Locate the cell with the specified text and output its (x, y) center coordinate. 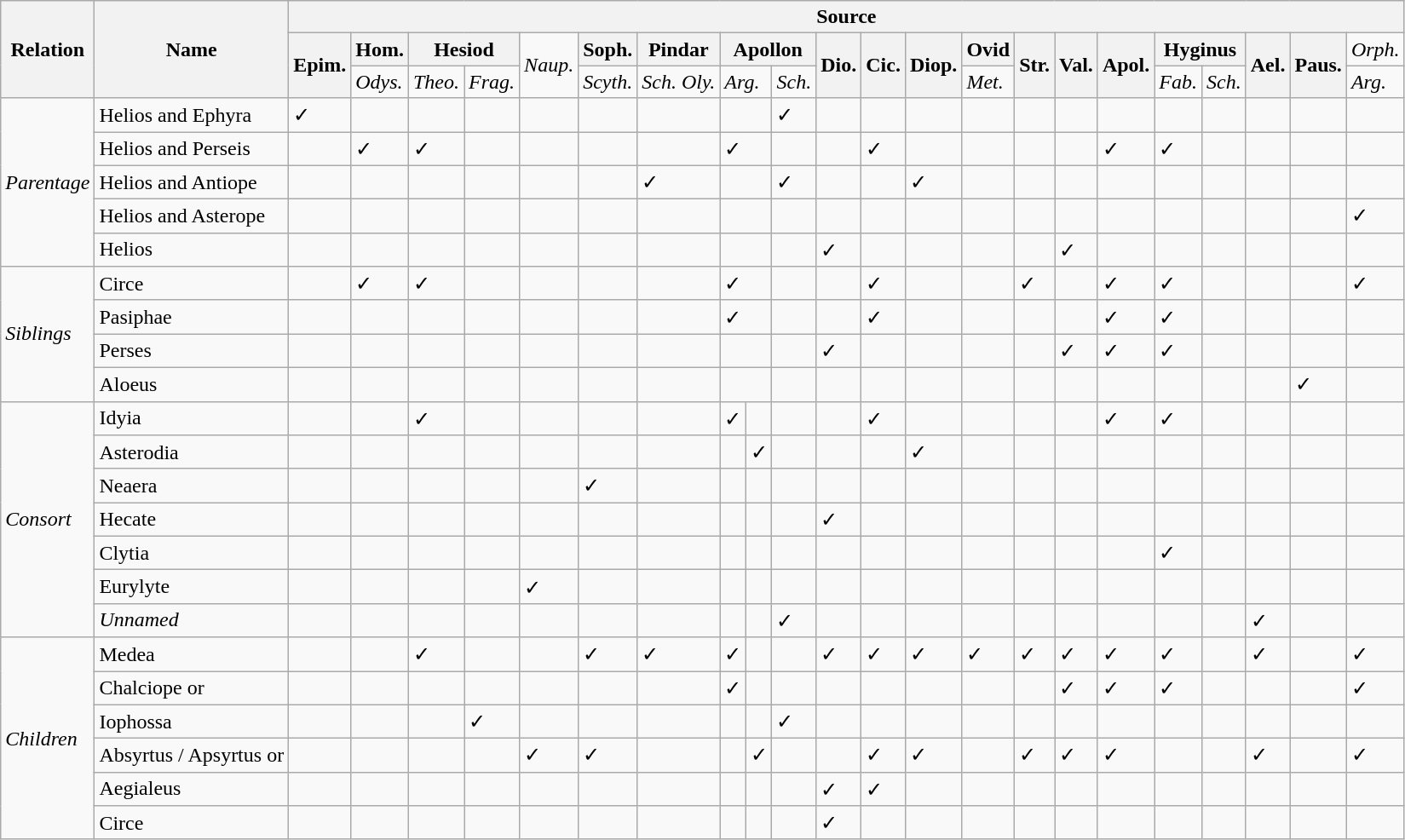
Apollon (769, 49)
Hyginus (1200, 49)
Medea (192, 654)
Scyth. (608, 82)
Neaera (192, 486)
Helios (192, 250)
Str. (1034, 66)
Dio. (838, 66)
Unnamed (192, 620)
Consort (48, 520)
Val. (1077, 66)
Ovid (988, 49)
Clytia (192, 553)
Paus. (1318, 66)
Met. (988, 82)
Aegialeus (192, 789)
Odys. (380, 82)
Hom. (380, 49)
Hesiod (464, 49)
Perses (192, 351)
Helios and Perseis (192, 148)
Apol. (1126, 66)
Diop. (933, 66)
Source (847, 17)
Ael. (1268, 66)
Helios and Ephyra (192, 115)
Orph. (1375, 49)
Helios and Antiope (192, 182)
Iophossa (192, 722)
Idyia (192, 418)
Parentage (48, 182)
Fab. (1178, 82)
Soph. (608, 49)
Relation (48, 49)
Helios and Asterope (192, 216)
Chalciope or (192, 688)
Frag. (492, 82)
Pindar (678, 49)
Pasiphae (192, 317)
Theo. (436, 82)
Children (48, 738)
Naup. (549, 66)
Epim. (320, 66)
Absyrtus / Apsyrtus or (192, 756)
Aloeus (192, 384)
Hecate (192, 520)
Asterodia (192, 452)
Name (192, 49)
Siblings (48, 334)
Sch. Oly. (678, 82)
Eurylyte (192, 587)
Cic. (884, 66)
